Pinpoint the cell where the given text exists, returning its (X, Y) midpoint coordinate. 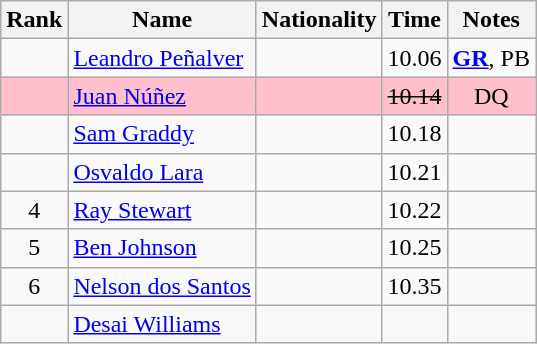
10.06 (414, 58)
10.14 (414, 96)
Nelson dos Santos (162, 286)
10.18 (414, 134)
10.22 (414, 210)
Rank (34, 20)
5 (34, 248)
Notes (491, 20)
DQ (491, 96)
6 (34, 286)
Ray Stewart (162, 210)
Desai Williams (162, 324)
Osvaldo Lara (162, 172)
4 (34, 210)
Leandro Peñalver (162, 58)
Sam Graddy (162, 134)
10.25 (414, 248)
Nationality (319, 20)
10.21 (414, 172)
Name (162, 20)
10.35 (414, 286)
Ben Johnson (162, 248)
Time (414, 20)
GR, PB (491, 58)
Juan Núñez (162, 96)
